Capture the cell that displays the provided text and extract its (X, Y) central coordinate. 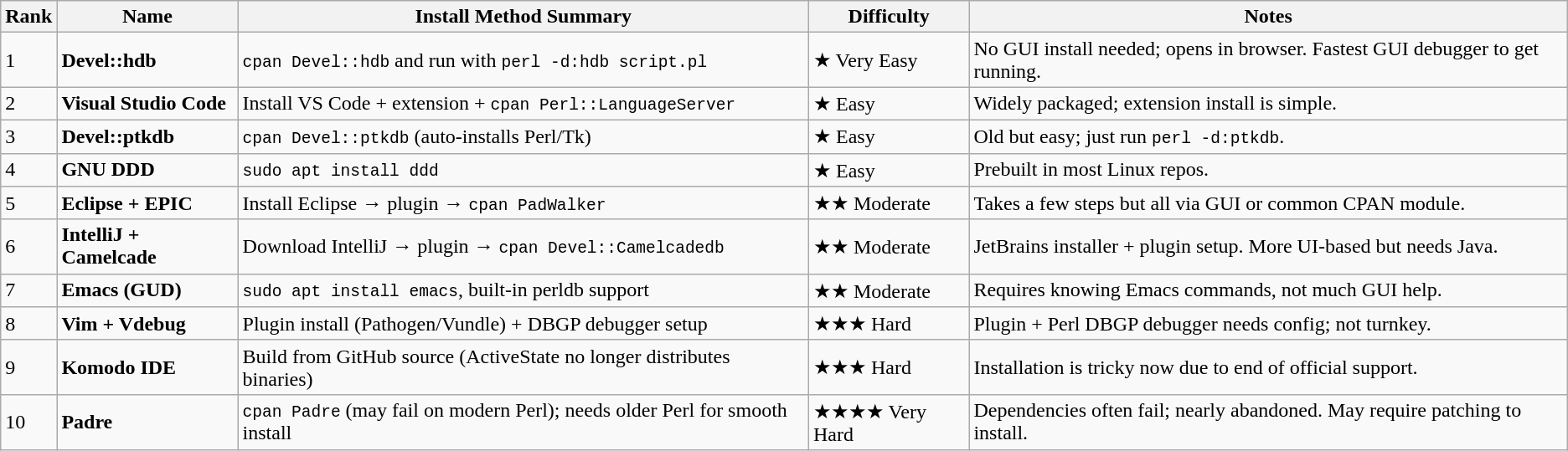
Widely packaged; extension install is simple. (1268, 104)
2 (28, 104)
Install VS Code + extension + cpan Perl::LanguageServer (523, 104)
10 (28, 422)
8 (28, 324)
Install Eclipse → plugin → cpan PadWalker (523, 203)
Devel::hdb (147, 60)
Notes (1268, 17)
5 (28, 203)
cpan Padre (may fail on modern Perl); needs older Perl for smooth install (523, 422)
Old but easy; just run perl -d:ptkdb. (1268, 136)
Devel::ptkdb (147, 136)
★ Very Easy (888, 60)
Build from GitHub source (ActiveState no longer distributes binaries) (523, 366)
Install Method Summary (523, 17)
Requires knowing Emacs commands, not much GUI help. (1268, 290)
JetBrains installer + plugin setup. More UI-based but needs Java. (1268, 246)
Difficulty (888, 17)
Plugin + Perl DBGP debugger needs config; not turnkey. (1268, 324)
IntelliJ + Camelcade (147, 246)
GNU DDD (147, 170)
Eclipse + EPIC (147, 203)
Rank (28, 17)
4 (28, 170)
Takes a few steps but all via GUI or common CPAN module. (1268, 203)
9 (28, 366)
cpan Devel::hdb and run with perl -d:hdb script.pl (523, 60)
Komodo IDE (147, 366)
Prebuilt in most Linux repos. (1268, 170)
★★★★ Very Hard (888, 422)
sudo apt install ddd (523, 170)
6 (28, 246)
Vim + Vdebug (147, 324)
3 (28, 136)
Plugin install (Pathogen/Vundle) + DBGP debugger setup (523, 324)
Emacs (GUD) (147, 290)
Visual Studio Code (147, 104)
7 (28, 290)
Dependencies often fail; nearly abandoned. May require patching to install. (1268, 422)
1 (28, 60)
cpan Devel::ptkdb (auto-installs Perl/Tk) (523, 136)
Installation is tricky now due to end of official support. (1268, 366)
Download IntelliJ → plugin → cpan Devel::Camelcadedb (523, 246)
Padre (147, 422)
sudo apt install emacs, built-in perldb support (523, 290)
Name (147, 17)
No GUI install needed; opens in browser. Fastest GUI debugger to get running. (1268, 60)
